Find where the given text appears and provide that cell's center as (X, Y) coordinate. 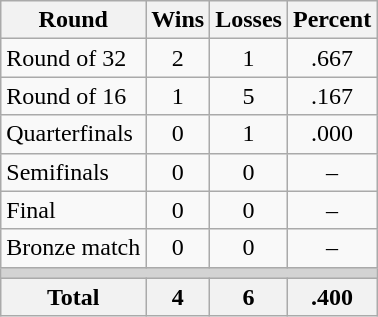
Quarterfinals (74, 134)
5 (249, 96)
Round of 16 (74, 96)
.167 (332, 96)
4 (178, 297)
.400 (332, 297)
.000 (332, 134)
.667 (332, 58)
Round (74, 20)
6 (249, 297)
Round of 32 (74, 58)
Bronze match (74, 248)
Losses (249, 20)
Percent (332, 20)
2 (178, 58)
Total (74, 297)
Final (74, 210)
Wins (178, 20)
Semifinals (74, 172)
